Identify which cell holds the provided text, then report its (X, Y) central coordinate. 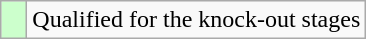
Qualified for the knock-out stages (196, 20)
